For the text-containing cell, return its midpoint in (X, Y) coordinate format. 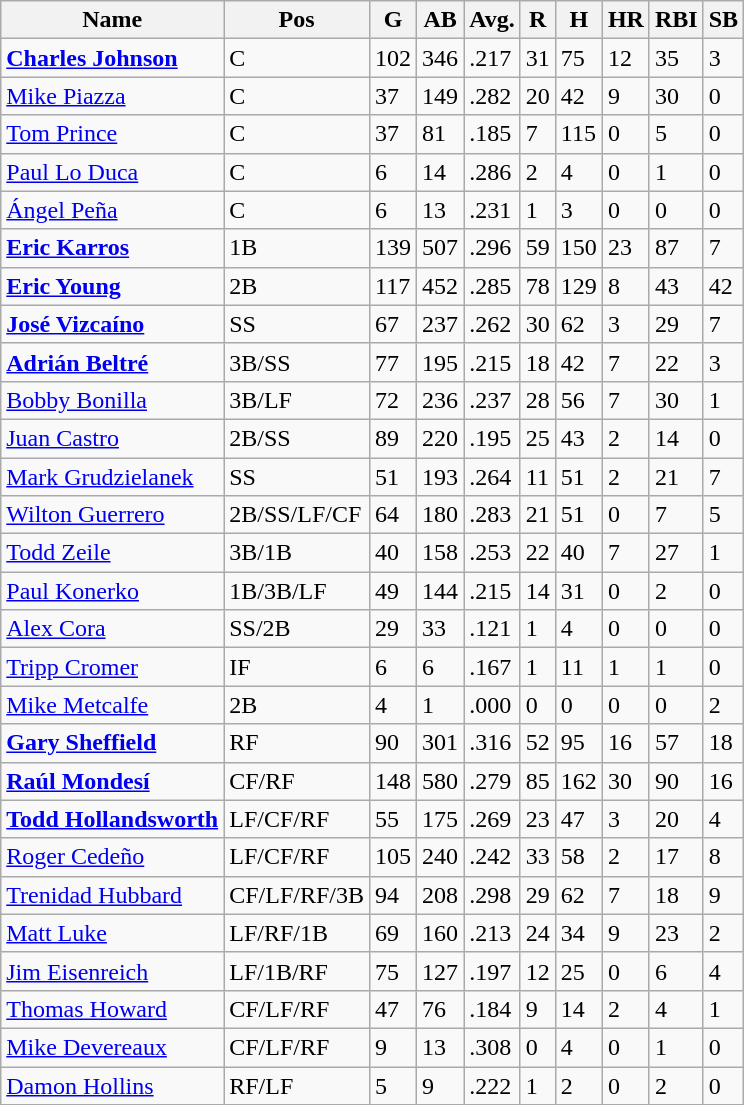
.282 (492, 96)
Eric Karros (112, 248)
Mike Metcalfe (112, 705)
Charles Johnson (112, 58)
55 (392, 819)
452 (440, 286)
Paul Lo Duca (112, 172)
Wilton Guerrero (112, 515)
Damon Hollins (112, 1085)
1B/3B/LF (297, 591)
144 (440, 591)
Raúl Mondesí (112, 781)
.298 (492, 895)
Avg. (492, 20)
127 (440, 971)
129 (578, 286)
301 (440, 743)
Juan Castro (112, 438)
Todd Zeile (112, 553)
237 (440, 324)
52 (538, 743)
RBI (676, 20)
67 (392, 324)
64 (392, 515)
28 (538, 400)
220 (440, 438)
Adrián Beltré (112, 362)
77 (392, 362)
72 (392, 400)
.213 (492, 933)
78 (538, 286)
148 (392, 781)
.279 (492, 781)
Eric Young (112, 286)
RF/LF (297, 1085)
56 (578, 400)
49 (392, 591)
LF/RF/1B (297, 933)
Gary Sheffield (112, 743)
3B/SS (297, 362)
193 (440, 477)
3B/1B (297, 553)
85 (538, 781)
139 (392, 248)
.264 (492, 477)
HR (626, 20)
SB (723, 20)
17 (676, 857)
59 (538, 248)
Jim Eisenreich (112, 971)
.195 (492, 438)
.269 (492, 819)
24 (538, 933)
RF (297, 743)
.286 (492, 172)
Paul Konerko (112, 591)
94 (392, 895)
.185 (492, 134)
162 (578, 781)
175 (440, 819)
.167 (492, 667)
69 (392, 933)
34 (578, 933)
58 (578, 857)
SS/2B (297, 629)
.184 (492, 1009)
R (538, 20)
G (392, 20)
117 (392, 286)
57 (676, 743)
José Vizcaíno (112, 324)
507 (440, 248)
2B/SS/LF/CF (297, 515)
236 (440, 400)
Mark Grudzielanek (112, 477)
3B/LF (297, 400)
.121 (492, 629)
.308 (492, 1047)
.242 (492, 857)
Pos (297, 20)
89 (392, 438)
150 (578, 248)
CF/RF (297, 781)
105 (392, 857)
.237 (492, 400)
27 (676, 553)
.262 (492, 324)
Mike Piazza (112, 96)
Trenidad Hubbard (112, 895)
.296 (492, 248)
.231 (492, 210)
.197 (492, 971)
115 (578, 134)
IF (297, 667)
.222 (492, 1085)
.217 (492, 58)
LF/1B/RF (297, 971)
.285 (492, 286)
1B (297, 248)
76 (440, 1009)
H (578, 20)
Bobby Bonilla (112, 400)
160 (440, 933)
81 (440, 134)
AB (440, 20)
Tripp Cromer (112, 667)
180 (440, 515)
346 (440, 58)
195 (440, 362)
Alex Cora (112, 629)
208 (440, 895)
102 (392, 58)
.316 (492, 743)
240 (440, 857)
Matt Luke (112, 933)
2B/SS (297, 438)
.283 (492, 515)
95 (578, 743)
Ángel Peña (112, 210)
Name (112, 20)
87 (676, 248)
.253 (492, 553)
149 (440, 96)
CF/LF/RF/3B (297, 895)
Tom Prince (112, 134)
Todd Hollandsworth (112, 819)
Mike Devereaux (112, 1047)
Roger Cedeño (112, 857)
Thomas Howard (112, 1009)
.000 (492, 705)
580 (440, 781)
35 (676, 58)
158 (440, 553)
